Output the (X, Y) coordinate of the center of the cell containing the given text.  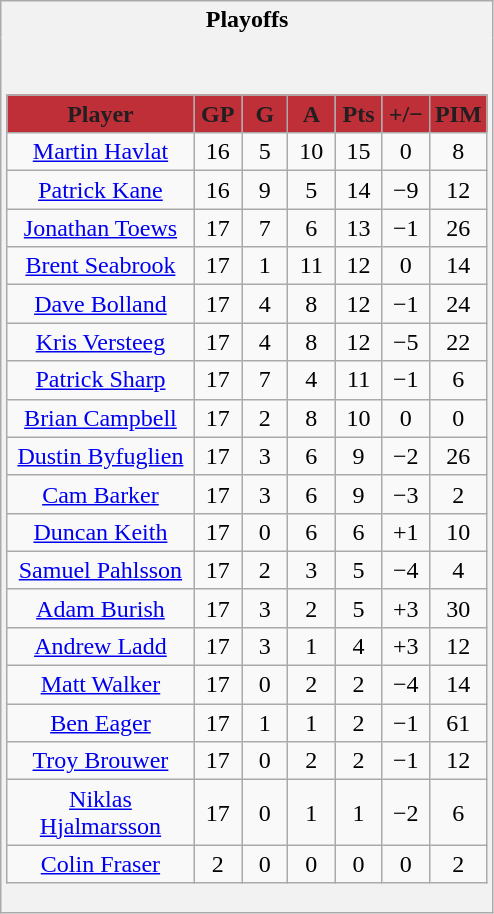
GP (218, 114)
24 (458, 304)
Duncan Keith (100, 532)
Matt Walker (100, 685)
+1 (406, 532)
Pts (359, 114)
−5 (406, 342)
Patrick Sharp (100, 380)
Kris Versteeg (100, 342)
Colin Fraser (100, 864)
61 (458, 723)
Player (100, 114)
G (265, 114)
13 (359, 228)
Cam Barker (100, 494)
Adam Burish (100, 608)
Troy Brouwer (100, 761)
Brian Campbell (100, 418)
Martin Havlat (100, 152)
22 (458, 342)
Samuel Pahlsson (100, 570)
−3 (406, 494)
PIM (458, 114)
15 (359, 152)
Brent Seabrook (100, 266)
Playoffs (248, 20)
Dustin Byfuglien (100, 456)
Andrew Ladd (100, 646)
Dave Bolland (100, 304)
Niklas Hjalmarsson (100, 812)
−9 (406, 190)
Jonathan Toews (100, 228)
30 (458, 608)
Patrick Kane (100, 190)
A (312, 114)
+/− (406, 114)
Ben Eager (100, 723)
